Pinpoint the cell where the given text exists, returning its (X, Y) midpoint coordinate. 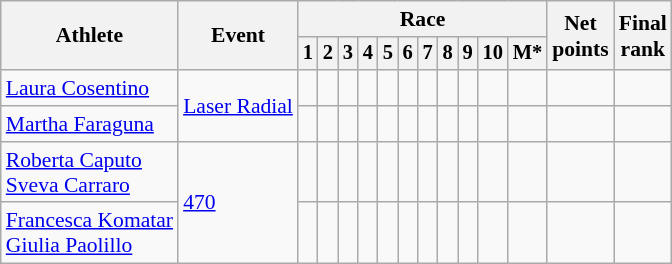
Athlete (90, 36)
8 (448, 54)
Laura Cosentino (90, 88)
Netpoints (580, 36)
9 (468, 54)
3 (348, 54)
Martha Faraguna (90, 124)
Francesca KomatarGiulia Paolillo (90, 234)
2 (328, 54)
6 (408, 54)
10 (493, 54)
Laser Radial (238, 106)
Roberta CaputoSveva Carraro (90, 172)
5 (388, 54)
4 (368, 54)
Race (422, 19)
7 (428, 54)
470 (238, 203)
M* (528, 54)
Finalrank (643, 36)
Event (238, 36)
1 (308, 54)
